Find where the given text appears and provide that cell's center as (x, y) coordinate. 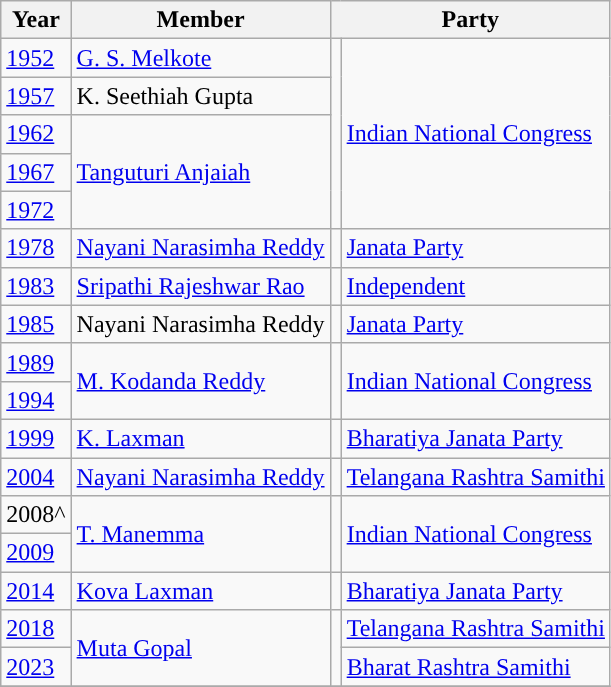
2008^ (36, 515)
Muta Gopal (200, 648)
Tanguturi Anjaiah (200, 172)
1989 (36, 362)
1978 (36, 248)
Member (200, 20)
1957 (36, 96)
2009 (36, 553)
1985 (36, 324)
Party (470, 20)
Independent (476, 286)
G. S. Melkote (200, 58)
Bharat Rashtra Samithi (476, 667)
Kova Laxman (200, 591)
2014 (36, 591)
1999 (36, 438)
2004 (36, 477)
M. Kodanda Reddy (200, 381)
2023 (36, 667)
K. Seethiah Gupta (200, 96)
Sripathi Rajeshwar Rao (200, 286)
1952 (36, 58)
1983 (36, 286)
1972 (36, 210)
1962 (36, 134)
Year (36, 20)
K. Laxman (200, 438)
1994 (36, 400)
1967 (36, 172)
2018 (36, 629)
T. Manemma (200, 534)
